Identify which cell holds the provided text, then report its [x, y] central coordinate. 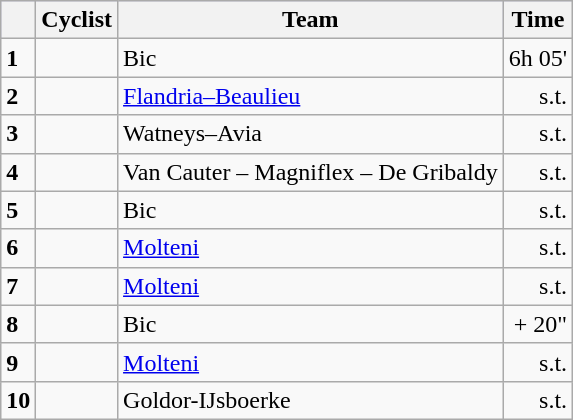
8 [18, 324]
Goldor-IJsboerke [311, 400]
9 [18, 362]
5 [18, 210]
1 [18, 58]
Flandria–Beaulieu [311, 96]
10 [18, 400]
Cyclist [77, 20]
2 [18, 96]
3 [18, 134]
4 [18, 172]
Watneys–Avia [311, 134]
+ 20" [538, 324]
7 [18, 286]
6h 05' [538, 58]
Van Cauter – Magniflex – De Gribaldy [311, 172]
Team [311, 20]
Time [538, 20]
6 [18, 248]
